For the text-containing cell, return its midpoint in (X, Y) coordinate format. 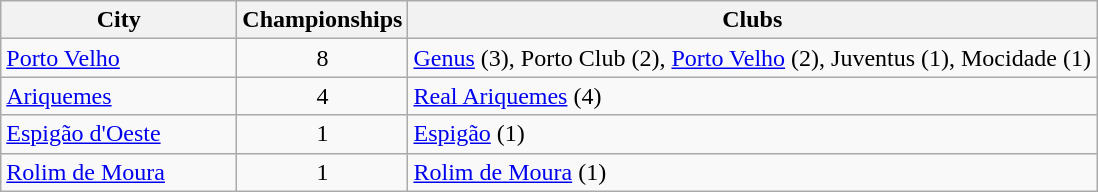
Championships (322, 20)
4 (322, 96)
Rolim de Moura (119, 172)
Ariquemes (119, 96)
8 (322, 58)
Clubs (752, 20)
Real Ariquemes (4) (752, 96)
Rolim de Moura (1) (752, 172)
City (119, 20)
Espigão d'Oeste (119, 134)
Genus (3), Porto Club (2), Porto Velho (2), Juventus (1), Mocidade (1) (752, 58)
Porto Velho (119, 58)
Espigão (1) (752, 134)
